Scan for the cell matching the given text and deliver its [X, Y] coordinate at center. 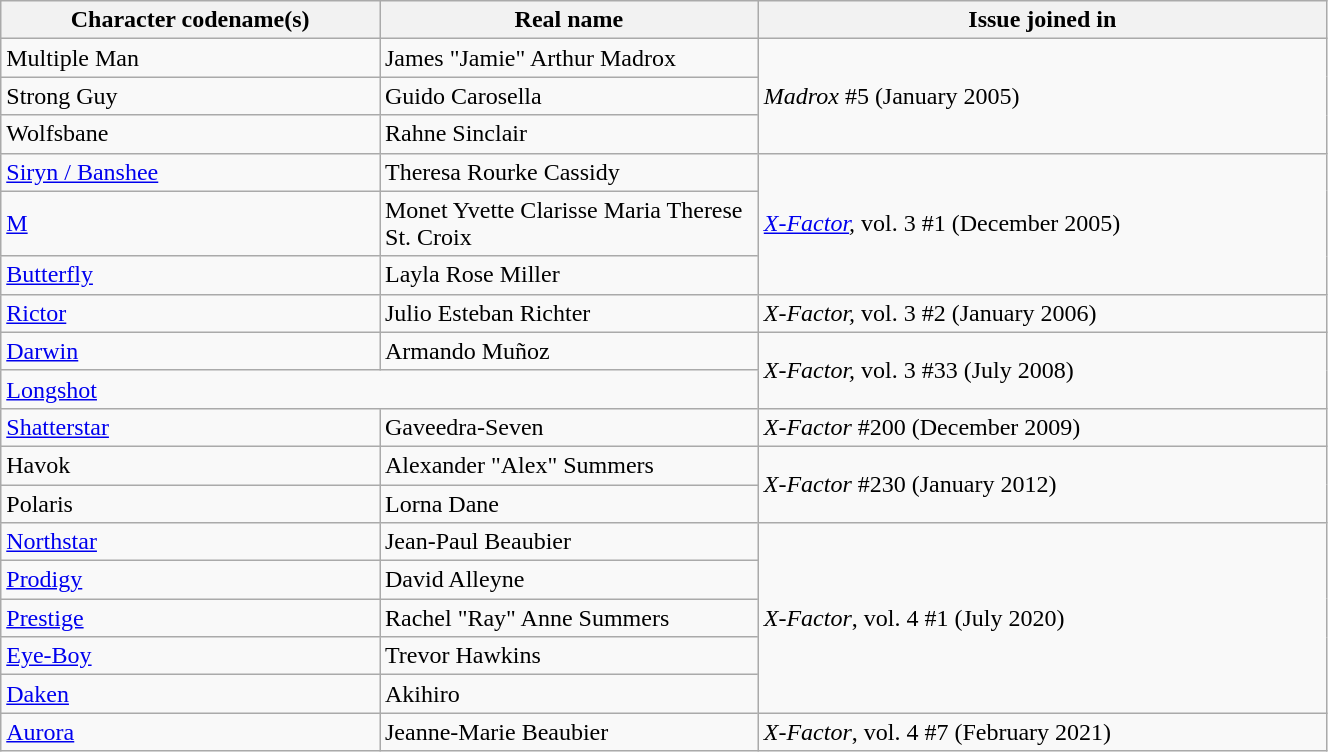
James "Jamie" Arthur Madrox [570, 58]
Jeanne-Marie Beaubier [570, 732]
Akihiro [570, 694]
Butterfly [190, 275]
X-Factor, vol. 3 #1 (December 2005) [1042, 224]
Rachel "Ray" Anne Summers [570, 618]
Prestige [190, 618]
Northstar [190, 542]
Alexander "Alex" Summers [570, 465]
Shatterstar [190, 427]
Polaris [190, 503]
Lorna Dane [570, 503]
Real name [570, 20]
David Alleyne [570, 580]
Jean-Paul Beaubier [570, 542]
X-Factor, vol. 4 #7 (February 2021) [1042, 732]
X-Factor #200 (December 2009) [1042, 427]
Multiple Man [190, 58]
Strong Guy [190, 96]
X-Factor #230 (January 2012) [1042, 484]
X-Factor, vol. 4 #1 (July 2020) [1042, 618]
Longshot [380, 389]
Issue joined in [1042, 20]
Layla Rose Miller [570, 275]
Eye-Boy [190, 656]
Daken [190, 694]
Siryn / Banshee [190, 172]
Madrox #5 (January 2005) [1042, 96]
Aurora [190, 732]
Character codename(s) [190, 20]
X-Factor, vol. 3 #2 (January 2006) [1042, 313]
Guido Carosella [570, 96]
Prodigy [190, 580]
M [190, 224]
Theresa Rourke Cassidy [570, 172]
Trevor Hawkins [570, 656]
Havok [190, 465]
X-Factor, vol. 3 #33 (July 2008) [1042, 370]
Rahne Sinclair [570, 134]
Gaveedra-Seven [570, 427]
Rictor [190, 313]
Darwin [190, 351]
Wolfsbane [190, 134]
Monet Yvette Clarisse Maria Therese St. Croix [570, 224]
Armando Muñoz [570, 351]
Julio Esteban Richter [570, 313]
